Scan for the cell matching the given text and deliver its (X, Y) coordinate at center. 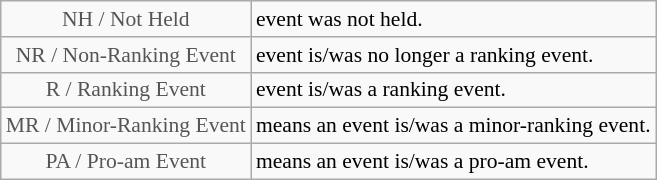
means an event is/was a pro-am event. (454, 162)
R / Ranking Event (126, 90)
event was not held. (454, 19)
means an event is/was a minor-ranking event. (454, 126)
NH / Not Held (126, 19)
MR / Minor-Ranking Event (126, 126)
event is/was no longer a ranking event. (454, 55)
PA / Pro-am Event (126, 162)
NR / Non-Ranking Event (126, 55)
event is/was a ranking event. (454, 90)
